Locate the cell with the specified text and output its [X, Y] center coordinate. 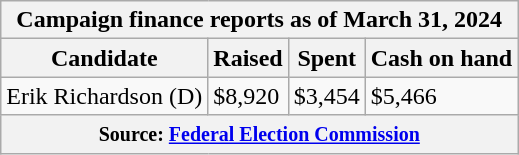
$3,454 [326, 96]
$8,920 [248, 96]
Raised [248, 58]
Spent [326, 58]
Erik Richardson (D) [104, 96]
Campaign finance reports as of March 31, 2024 [260, 20]
Cash on hand [441, 58]
$5,466 [441, 96]
Source: Federal Election Commission [260, 134]
Candidate [104, 58]
